Extract the [x, y] coordinate from the center of the cell holding the provided text.  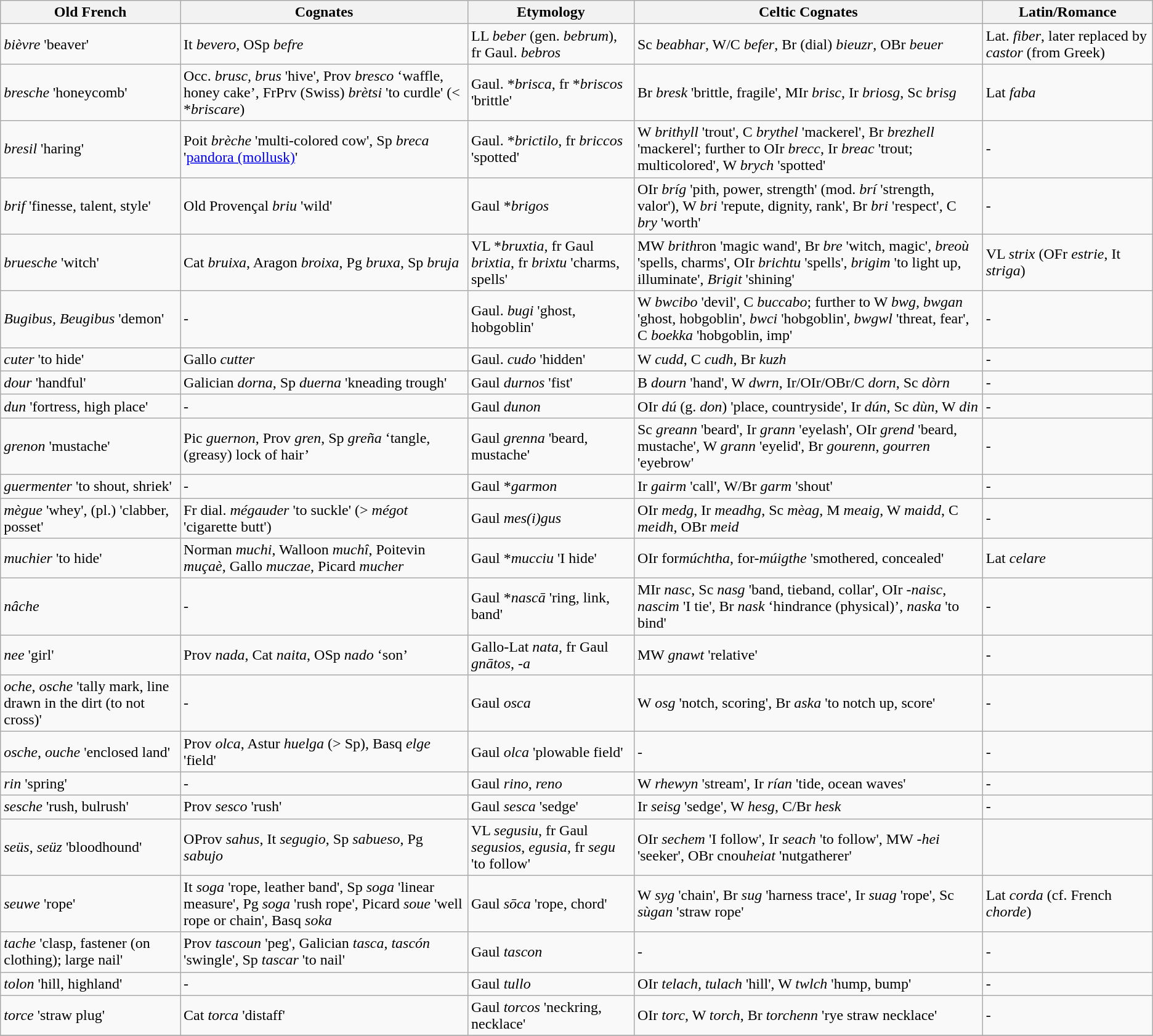
Lat faba [1067, 92]
Pic guernon, Prov gren, Sp greña ‘tangle, (greasy) lock of hair’ [324, 446]
Old Provençal briu 'wild' [324, 206]
Gaul. bugi 'ghost, hobgoblin' [551, 319]
W syg 'chain', Br sug 'harness trace', Ir suag 'rope', Sc sùgan 'straw rope' [808, 904]
muchier 'to hide' [91, 558]
oche, osche 'tally mark, line drawn in the dirt (to not cross)' [91, 703]
Prov nada, Cat naita, OSp nado ‘son’ [324, 655]
Gaul. *brictilo, fr briccos 'spotted' [551, 149]
W bwcibo 'devil', C buccabo; further to W bwg, bwgan 'ghost, hobgoblin', bwci 'hobgoblin', bwgwl 'threat, fear', C boekka 'hobgoblin, imp' [808, 319]
Gaul torcos 'neckring, necklace' [551, 1015]
MIr nasc, Sc nasg 'band, tieband, collar', OIr -naisc, nascim 'I tie', Br nask ‘hindrance (physical)’, naska 'to bind' [808, 607]
Bugibus, Beugibus 'demon' [91, 319]
VL strix (OFr estrie, It striga) [1067, 262]
Ir gairm 'call', W/Br garm 'shout' [808, 486]
Fr dial. mégauder 'to suckle' (> mégot 'cigarette butt') [324, 517]
osche, ouche 'enclosed land' [91, 751]
W cudd, C cudh, Br kuzh [808, 359]
bresil 'haring' [91, 149]
bièvre 'beaver' [91, 44]
Cat bruixa, Aragon broixa, Pg bruxa, Sp bruja [324, 262]
Sc beabhar, W/C befer, Br (dial) bieuzr, OBr beuer [808, 44]
VL segusiu, fr Gaul segusios, egusia, fr segu 'to follow' [551, 847]
OIr medg, Ir meadhg, Sc mèag, M meaig, W maidd, C meidh, OBr meid [808, 517]
Norman muchi, Walloon muchî, Poitevin muçaè, Gallo muczae, Picard mucher [324, 558]
Gaul olca 'plowable field' [551, 751]
Prov sesco 'rush' [324, 807]
guermenter 'to shout, shriek' [91, 486]
W osg 'notch, scoring', Br aska 'to notch up, score' [808, 703]
OProv sahus, It segugio, Sp sabueso, Pg sabujo [324, 847]
Ir seisg 'sedge', W hesg, C/Br hesk [808, 807]
OIr bríg 'pith, power, strength' (mod. brí 'strength, valor'), W bri 'repute, dignity, rank', Br bri 'respect', C bry 'worth' [808, 206]
Gaul grenna 'beard, mustache' [551, 446]
torce 'straw plug' [91, 1015]
tolon 'hill, highland' [91, 984]
Gaul *brigos [551, 206]
bruesche 'witch' [91, 262]
Gaul sesca 'sedge' [551, 807]
Gaul sōca 'rope, chord' [551, 904]
VL *bruxtia, fr Gaul brixtia, fr brixtu 'charms, spells' [551, 262]
cuter 'to hide' [91, 359]
Gaul *garmon [551, 486]
Old French [91, 12]
Gaul tascon [551, 952]
W rhewyn 'stream', Ir rían 'tide, ocean waves' [808, 783]
dour 'handful' [91, 382]
Poit brèche 'multi-colored cow', Sp breca 'pandora (mollusk)' [324, 149]
Occ. brusc, brus 'hive', Prov bresco ‘waffle, honey cake’, FrPrv (Swiss) brètsi 'to curdle' (< *briscare) [324, 92]
MW brithron 'magic wand', Br bre 'witch, magic', breoù 'spells, charms', OIr brichtu 'spells', brigim 'to light up, illuminate', Brigit 'shining' [808, 262]
MW gnawt 'relative' [808, 655]
It soga 'rope, leather band', Sp soga 'linear measure', Pg soga 'rush rope', Picard soue 'well rope or chain', Basq soka [324, 904]
grenon 'mustache' [91, 446]
Lat. fiber, later replaced by castor (from Greek) [1067, 44]
Prov tascoun 'peg', Galician tasca, tascón 'swingle', Sp tascar 'to nail' [324, 952]
dun 'fortress, high place' [91, 406]
Gaul durnos 'fist' [551, 382]
Gaul osca [551, 703]
bresche 'honeycomb' [91, 92]
Etymology [551, 12]
rin 'spring' [91, 783]
Latin/Romance [1067, 12]
seüs, seüz 'bloodhound' [91, 847]
tache 'clasp, fastener (on clothing); large nail' [91, 952]
Sc greann 'beard', Ir grann 'eyelash', OIr grend 'beard, mustache', W grann 'eyelid', Br gourenn, gourren 'eyebrow' [808, 446]
Gaul mes(i)gus [551, 517]
Celtic Cognates [808, 12]
B dourn 'hand', W dwrn, Ir/OIr/OBr/C dorn, Sc dòrn [808, 382]
OIr dú (g. don) 'place, countryside', Ir dún, Sc dùn, W din [808, 406]
OIr telach, tulach 'hill', W twlch 'hump, bump' [808, 984]
brif 'finesse, talent, style' [91, 206]
Gaul *mucciu 'I hide' [551, 558]
nee 'girl' [91, 655]
Gallo-Lat nata, fr Gaul gnātos, -a [551, 655]
Gallo cutter [324, 359]
Cat torca 'distaff' [324, 1015]
Gaul *nascā 'ring, link, band' [551, 607]
Lat corda (cf. French chorde) [1067, 904]
OIr torc, W torch, Br torchenn 'rye straw necklace' [808, 1015]
Gaul. cudo 'hidden' [551, 359]
Prov olca, Astur huelga (> Sp), Basq elge 'field' [324, 751]
nâche [91, 607]
sesche 'rush, bulrush' [91, 807]
LL beber (gen. bebrum), fr Gaul. bebros [551, 44]
Galician dorna, Sp duerna 'kneading trough' [324, 382]
It bevero, OSp befre [324, 44]
Lat celare [1067, 558]
Gaul dunon [551, 406]
mègue 'whey', (pl.) 'clabber, posset' [91, 517]
Gaul tullo [551, 984]
W brithyll 'trout', C brythel 'mackerel', Br brezhell 'mackerel'; further to OIr brecc, Ir breac 'trout; multicolored', W brych 'spotted' [808, 149]
Gaul. *brisca, fr *briscos 'brittle' [551, 92]
seuwe 'rope' [91, 904]
Cognates [324, 12]
Gaul rino, reno [551, 783]
OIr formúchtha, for-múigthe 'smothered, concealed' [808, 558]
OIr sechem 'I follow', Ir seach 'to follow', MW -hei 'seeker', OBr cnouheiat 'nutgatherer' [808, 847]
Br bresk 'brittle, fragile', MIr brisc, Ir briosg, Sc brisg [808, 92]
